Search for the cell housing the specified text and yield its [x, y] center coordinate. 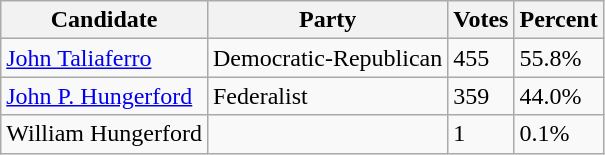
1 [481, 134]
Federalist [327, 96]
John Taliaferro [104, 58]
John P. Hungerford [104, 96]
55.8% [558, 58]
455 [481, 58]
359 [481, 96]
Party [327, 20]
William Hungerford [104, 134]
Votes [481, 20]
Democratic-Republican [327, 58]
44.0% [558, 96]
Candidate [104, 20]
Percent [558, 20]
0.1% [558, 134]
